For the text-containing cell, return its midpoint in (x, y) coordinate format. 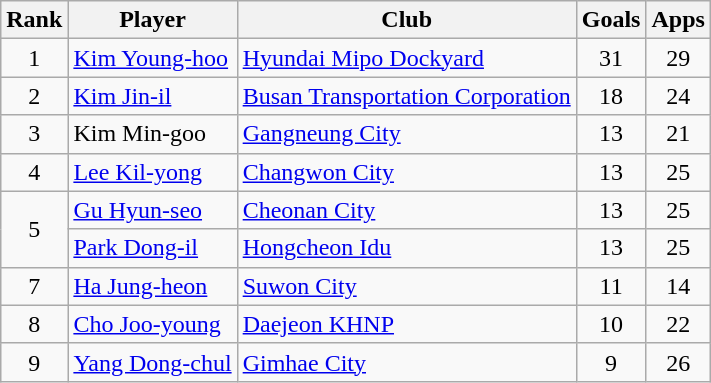
14 (678, 286)
Park Dong-il (152, 248)
18 (611, 96)
Cheonan City (406, 210)
Changwon City (406, 172)
11 (611, 286)
22 (678, 324)
Kim Young-hoo (152, 58)
Goals (611, 20)
Suwon City (406, 286)
Club (406, 20)
10 (611, 324)
Apps (678, 20)
3 (34, 134)
Rank (34, 20)
31 (611, 58)
Yang Dong-chul (152, 362)
Kim Jin-il (152, 96)
2 (34, 96)
29 (678, 58)
Player (152, 20)
Lee Kil-yong (152, 172)
Cho Joo-young (152, 324)
Ha Jung-heon (152, 286)
5 (34, 229)
1 (34, 58)
26 (678, 362)
Daejeon KHNP (406, 324)
Busan Transportation Corporation (406, 96)
Gu Hyun-seo (152, 210)
24 (678, 96)
7 (34, 286)
Hyundai Mipo Dockyard (406, 58)
21 (678, 134)
Gangneung City (406, 134)
4 (34, 172)
Hongcheon Idu (406, 248)
8 (34, 324)
Kim Min-goo (152, 134)
Gimhae City (406, 362)
